Return [X, Y] of the center of cell containing provided text 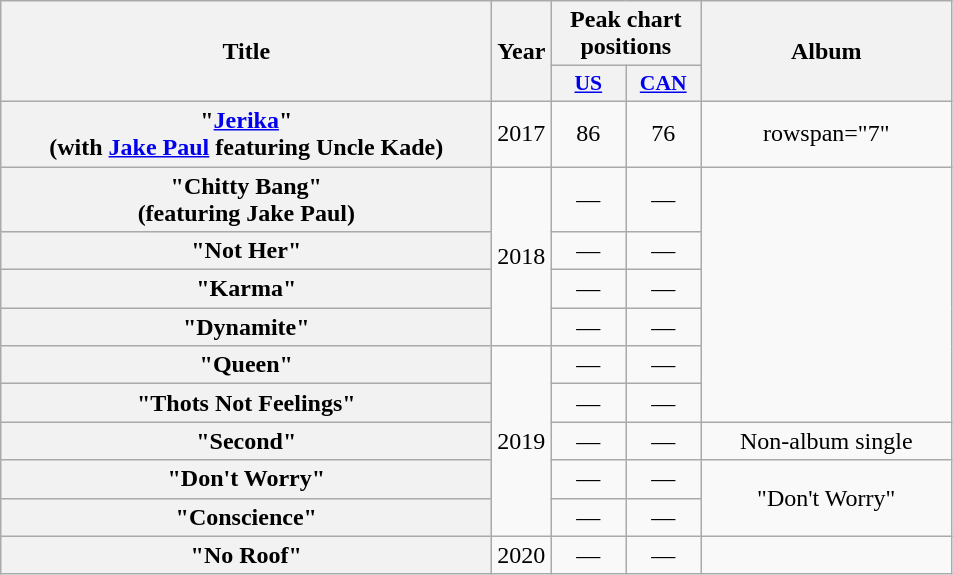
US [588, 84]
2020 [522, 555]
"Second" [246, 441]
Non-album single [826, 441]
76 [664, 134]
Title [246, 52]
"Thots Not Feelings" [246, 403]
"Jerika"(with Jake Paul featuring Uncle Kade) [246, 134]
Album [826, 52]
"Not Her" [246, 251]
rowspan="7" [826, 134]
"Chitty Bang"(featuring Jake Paul) [246, 198]
"Dynamite" [246, 327]
Year [522, 52]
Peak chart positions [626, 34]
86 [588, 134]
2017 [522, 134]
"No Roof" [246, 555]
"Karma" [246, 289]
"Queen" [246, 365]
2018 [522, 256]
2019 [522, 441]
"Conscience" [246, 517]
CAN [664, 84]
